Output the [X, Y] coordinate of the center of the cell containing the given text.  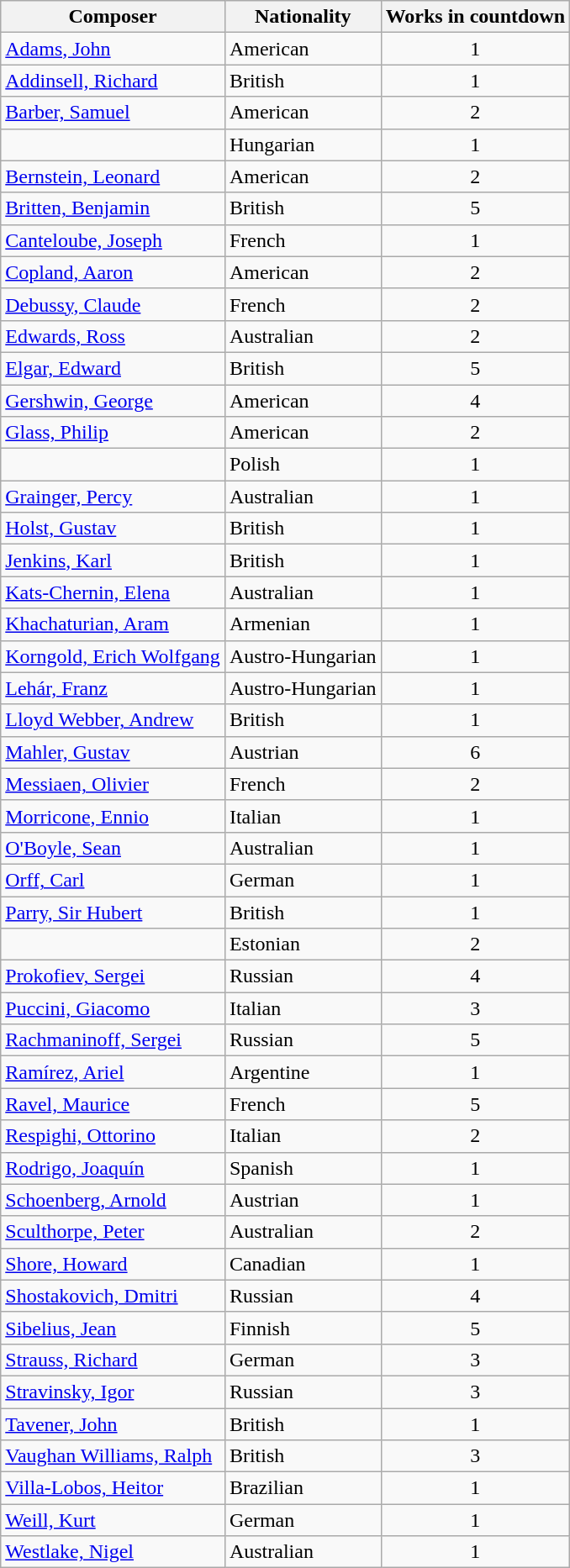
Brazilian [303, 1488]
O'Boyle, Sean [113, 848]
Estonian [303, 944]
Works in countdown [475, 17]
Messiaen, Olivier [113, 784]
Edwards, Ross [113, 336]
Composer [113, 17]
Korngold, Erich Wolfgang [113, 656]
Hungarian [303, 145]
Bernstein, Leonard [113, 176]
Canteloube, Joseph [113, 240]
Vaughan Williams, Ralph [113, 1456]
Strauss, Richard [113, 1360]
Lloyd Webber, Andrew [113, 720]
Morricone, Ennio [113, 816]
Gershwin, George [113, 401]
Stravinsky, Igor [113, 1392]
Grainger, Percy [113, 497]
Adams, John [113, 49]
Finnish [303, 1328]
Puccini, Giacomo [113, 1008]
Britten, Benjamin [113, 208]
Elgar, Edward [113, 368]
Sibelius, Jean [113, 1328]
Orff, Carl [113, 880]
Debussy, Claude [113, 304]
Villa-Lobos, Heitor [113, 1488]
Holst, Gustav [113, 529]
Lehár, Franz [113, 688]
Canadian [303, 1264]
Copland, Aaron [113, 272]
6 [475, 752]
Mahler, Gustav [113, 752]
Barber, Samuel [113, 113]
Weill, Kurt [113, 1520]
Tavener, John [113, 1424]
Schoenberg, Arnold [113, 1200]
Glass, Philip [113, 433]
Respighi, Ottorino [113, 1136]
Rodrigo, Joaquín [113, 1168]
Khachaturian, Aram [113, 624]
Sculthorpe, Peter [113, 1232]
Ramírez, Ariel [113, 1072]
Addinsell, Richard [113, 81]
Westlake, Nigel [113, 1552]
Spanish [303, 1168]
Prokofiev, Sergei [113, 976]
Rachmaninoff, Sergei [113, 1040]
Parry, Sir Hubert [113, 912]
Argentine [303, 1072]
Ravel, Maurice [113, 1104]
Jenkins, Karl [113, 560]
Shore, Howard [113, 1264]
Nationality [303, 17]
Kats-Chernin, Elena [113, 592]
Polish [303, 465]
Armenian [303, 624]
Shostakovich, Dmitri [113, 1296]
